Provide the [x, y] coordinate of the cell's center where the given text is located.  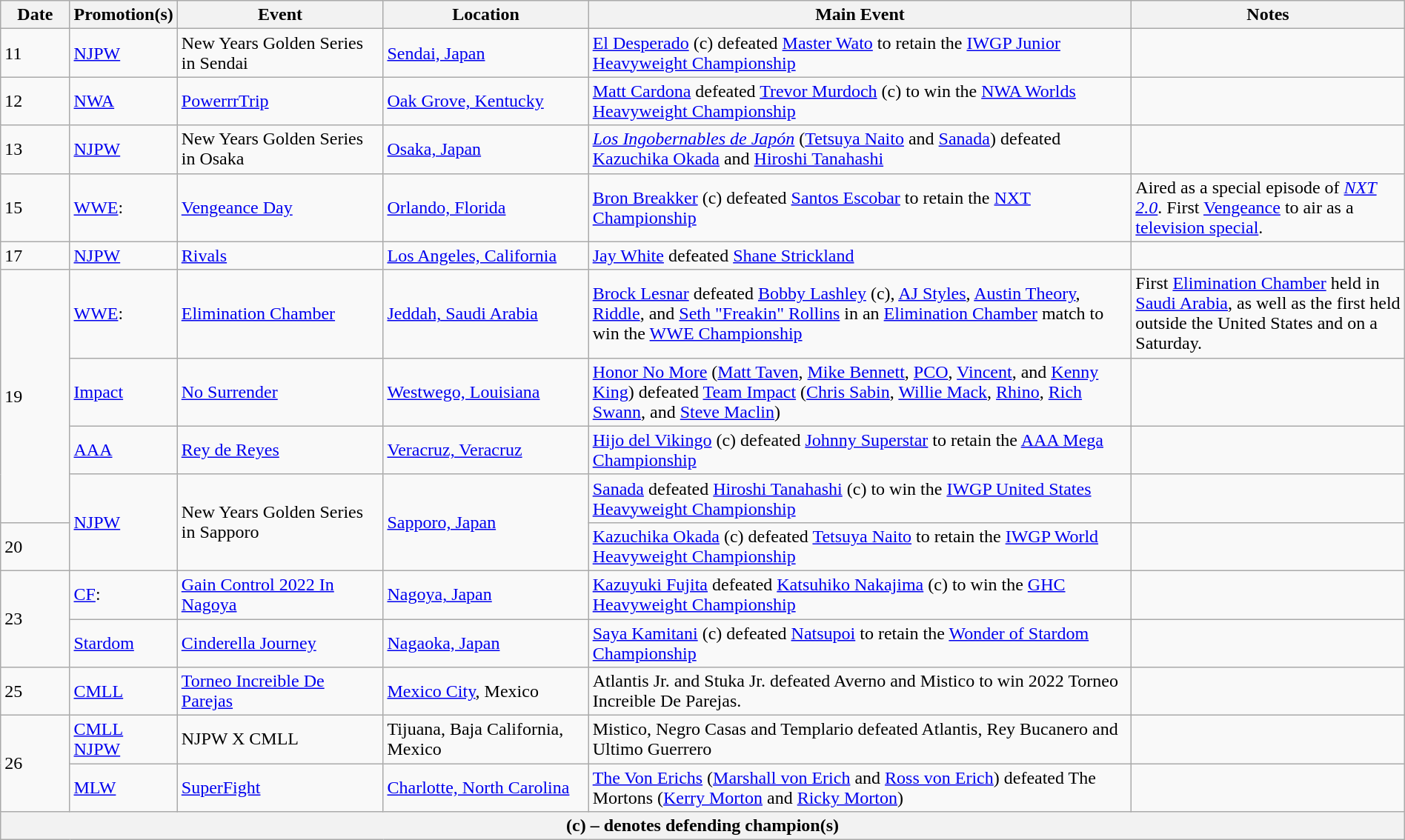
Bron Breakker (c) defeated Santos Escobar to retain the NXT Championship [860, 207]
Aired as a special episode of NXT 2.0. First Vengeance to air as a television special. [1268, 207]
Los Ingobernables de Japón (Tetsuya Naito and Sanada) defeated Kazuchika Okada and Hiroshi Tanahashi [860, 150]
Date [36, 15]
NJPW X CMLL [280, 739]
CMLL [123, 692]
Location [486, 15]
Tijuana, Baja California, Mexico [486, 739]
13 [36, 150]
No Surrender [280, 392]
New Years Golden Series in Sapporo [280, 522]
Kazuchika Okada (c) defeated Tetsuya Naito to retain the IWGP World Heavyweight Championship [860, 547]
15 [36, 207]
Impact [123, 392]
Westwego, Louisiana [486, 392]
New Years Golden Series in Osaka [280, 150]
Jeddah, Saudi Arabia [486, 314]
Nagaoka, Japan [486, 643]
12 [36, 101]
26 [36, 764]
Torneo Increible De Parejas [280, 692]
Veracruz, Veracruz [486, 450]
20 [36, 547]
SuperFight [280, 788]
19 [36, 396]
25 [36, 692]
Sapporo, Japan [486, 522]
Elimination Chamber [280, 314]
Atlantis Jr. and Stuka Jr. defeated Averno and Mistico to win 2022 Torneo Increible De Parejas. [860, 692]
Jay White defeated Shane Strickland [860, 256]
11 [36, 53]
CF: [123, 594]
Stardom [123, 643]
AAA [123, 450]
Charlotte, North Carolina [486, 788]
Main Event [860, 15]
Notes [1268, 15]
Promotion(s) [123, 15]
MLW [123, 788]
Saya Kamitani (c) defeated Natsupoi to retain the Wonder of Stardom Championship [860, 643]
Event [280, 15]
Gain Control 2022 In Nagoya [280, 594]
Vengeance Day [280, 207]
El Desperado (c) defeated Master Wato to retain the IWGP Junior Heavyweight Championship [860, 53]
The Von Erichs (Marshall von Erich and Ross von Erich) defeated The Mortons (Kerry Morton and Ricky Morton) [860, 788]
23 [36, 619]
Kazuyuki Fujita defeated Katsuhiko Nakajima (c) to win the GHC Heavyweight Championship [860, 594]
Los Angeles, California [486, 256]
Orlando, Florida [486, 207]
Osaka, Japan [486, 150]
(c) – denotes defending champion(s) [702, 826]
First Elimination Chamber held in Saudi Arabia, as well as the first held outside the United States and on a Saturday. [1268, 314]
Sendai, Japan [486, 53]
CMLL NJPW [123, 739]
NWA [123, 101]
Nagoya, Japan [486, 594]
17 [36, 256]
Mexico City, Mexico [486, 692]
Mistico, Negro Casas and Templario defeated Atlantis, Rey Bucanero and Ultimo Guerrero [860, 739]
PowerrrTrip [280, 101]
Sanada defeated Hiroshi Tanahashi (c) to win the IWGP United States Heavyweight Championship [860, 498]
Cinderella Journey [280, 643]
Rey de Reyes [280, 450]
Rivals [280, 256]
New Years Golden Series in Sendai [280, 53]
Oak Grove, Kentucky [486, 101]
Hijo del Vikingo (c) defeated Johnny Superstar to retain the AAA Mega Championship [860, 450]
Matt Cardona defeated Trevor Murdoch (c) to win the NWA Worlds Heavyweight Championship [860, 101]
